Identify which cell holds the provided text, then report its [X, Y] central coordinate. 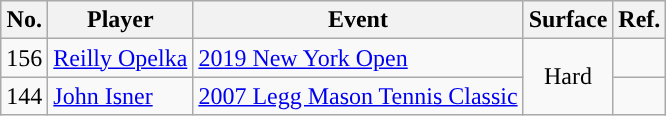
Player [120, 20]
Reilly Opelka [120, 58]
144 [24, 96]
Surface [568, 20]
Hard [568, 77]
Ref. [640, 20]
Event [358, 20]
2007 Legg Mason Tennis Classic [358, 96]
2019 New York Open [358, 58]
No. [24, 20]
John Isner [120, 96]
156 [24, 58]
